Output the [x, y] coordinate of the center of the cell containing the given text.  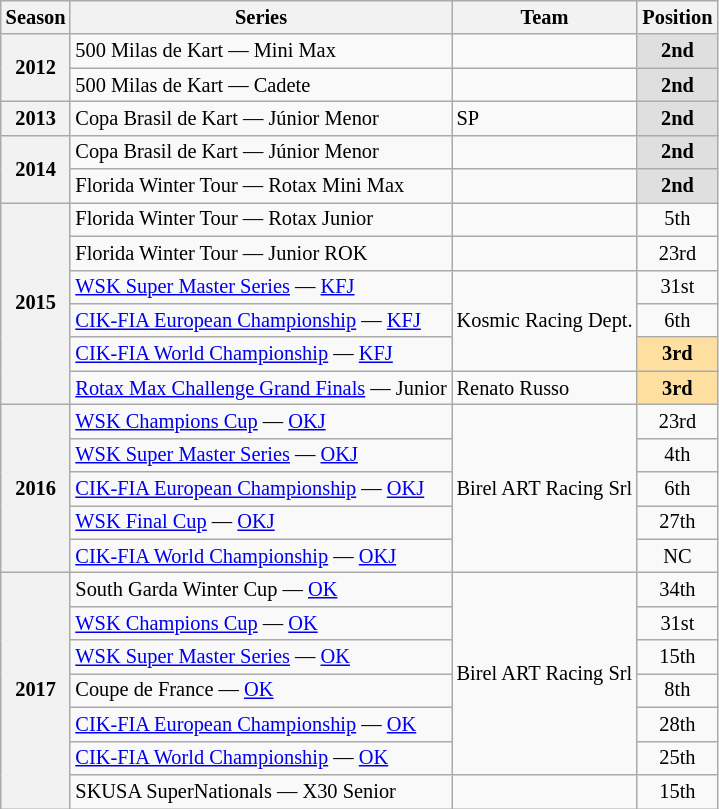
WSK Super Master Series — KFJ [260, 287]
2012 [36, 68]
WSK Champions Cup — OK [260, 623]
2016 [36, 488]
CIK-FIA World Championship — OKJ [260, 556]
28th [677, 724]
Florida Winter Tour — Rotax Junior [260, 219]
WSK Final Cup — OKJ [260, 522]
CIK-FIA European Championship — OK [260, 724]
CIK-FIA World Championship — OK [260, 758]
4th [677, 455]
CIK-FIA World Championship — KFJ [260, 354]
CIK-FIA European Championship — OKJ [260, 489]
Coupe de France — OK [260, 690]
500 Milas de Kart — Mini Max [260, 51]
Position [677, 17]
34th [677, 589]
2014 [36, 168]
25th [677, 758]
8th [677, 690]
Season [36, 17]
2015 [36, 303]
2013 [36, 118]
Kosmic Racing Dept. [545, 320]
Series [260, 17]
27th [677, 522]
SP [545, 118]
Florida Winter Tour — Rotax Mini Max [260, 186]
South Garda Winter Cup — OK [260, 589]
500 Milas de Kart — Cadete [260, 85]
Team [545, 17]
Renato Russo [545, 388]
SKUSA SuperNationals — X30 Senior [260, 791]
CIK-FIA European Championship — KFJ [260, 320]
NC [677, 556]
WSK Champions Cup — OKJ [260, 421]
Florida Winter Tour — Junior ROK [260, 253]
WSK Super Master Series — OK [260, 657]
5th [677, 219]
Rotax Max Challenge Grand Finals — Junior [260, 388]
WSK Super Master Series — OKJ [260, 455]
2017 [36, 690]
